Pinpoint the cell where the given text exists, returning its [x, y] midpoint coordinate. 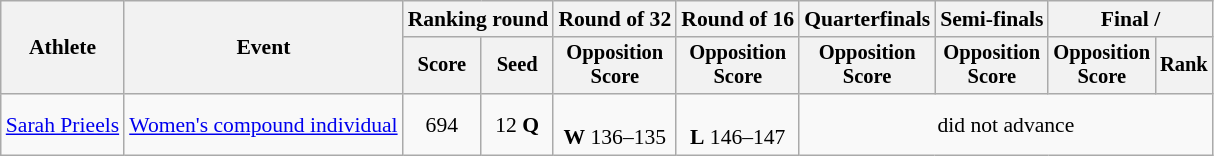
Round of 16 [738, 19]
Athlete [62, 48]
L 146–147 [738, 124]
Women's compound individual [263, 124]
Seed [517, 66]
Score [442, 66]
Sarah Prieels [62, 124]
W 136–135 [614, 124]
Round of 32 [614, 19]
12 Q [517, 124]
Final / [1130, 19]
Rank [1184, 66]
Semi-finals [992, 19]
694 [442, 124]
did not advance [1006, 124]
Quarterfinals [867, 19]
Ranking round [478, 19]
Event [263, 48]
